Detect which cell encompasses the target text, then output its (X, Y) center coordinate. 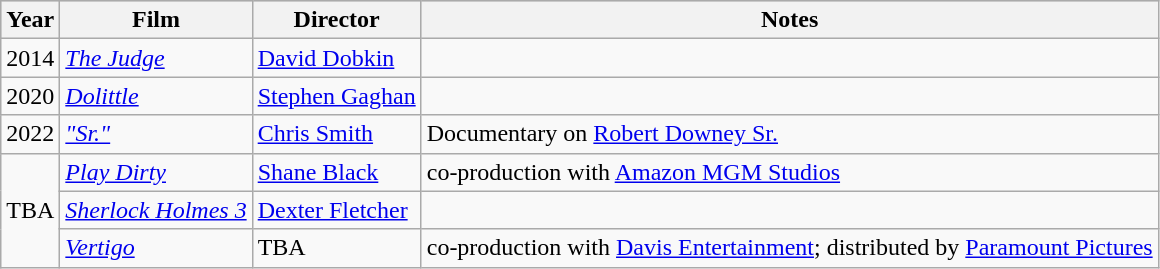
"Sr." (156, 134)
co-production with Amazon MGM Studios (790, 172)
Notes (790, 20)
2014 (30, 58)
Film (156, 20)
Sherlock Holmes 3 (156, 210)
Dexter Fletcher (336, 210)
Documentary on Robert Downey Sr. (790, 134)
Dolittle (156, 96)
Play Dirty (156, 172)
The Judge (156, 58)
co-production with Davis Entertainment; distributed by Paramount Pictures (790, 248)
2020 (30, 96)
Stephen Gaghan (336, 96)
2022 (30, 134)
Director (336, 20)
Shane Black (336, 172)
Vertigo (156, 248)
Year (30, 20)
David Dobkin (336, 58)
Chris Smith (336, 134)
